Return the (X, Y) coordinate for the center point of the cell that contains the specified text.  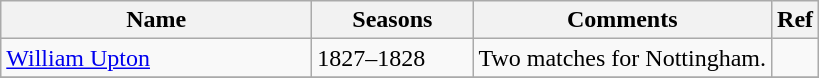
Two matches for Nottingham. (622, 58)
Ref (796, 20)
Seasons (392, 20)
William Upton (156, 58)
1827–1828 (392, 58)
Name (156, 20)
Comments (622, 20)
